Return the [X, Y] coordinate for the center point of the cell that contains the specified text.  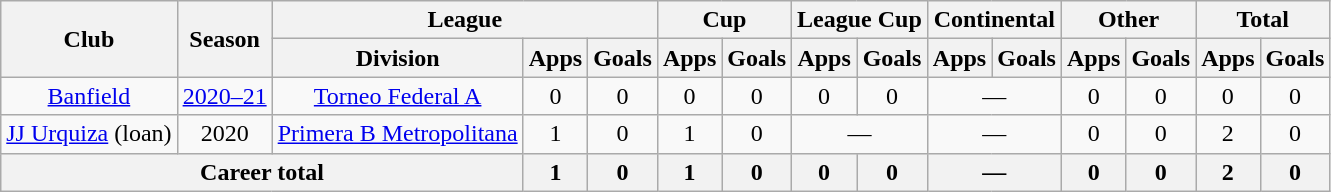
Division [398, 58]
Total [1263, 20]
Banfield [89, 96]
League [464, 20]
League Cup [860, 20]
2020 [224, 134]
Cup [724, 20]
Continental [994, 20]
Other [1128, 20]
Torneo Federal A [398, 96]
Season [224, 39]
Club [89, 39]
JJ Urquiza (loan) [89, 134]
Career total [262, 172]
Primera B Metropolitana [398, 134]
2020–21 [224, 96]
